For the text-containing cell, return its midpoint in [x, y] coordinate format. 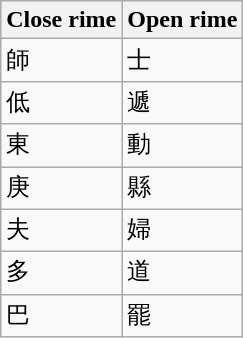
罷 [182, 316]
道 [182, 274]
Close rime [62, 20]
遞 [182, 102]
東 [62, 146]
低 [62, 102]
夫 [62, 230]
庚 [62, 188]
婦 [182, 230]
縣 [182, 188]
多 [62, 274]
士 [182, 60]
師 [62, 60]
動 [182, 146]
Open rime [182, 20]
巴 [62, 316]
